Locate the cell with the specified text and output its [x, y] center coordinate. 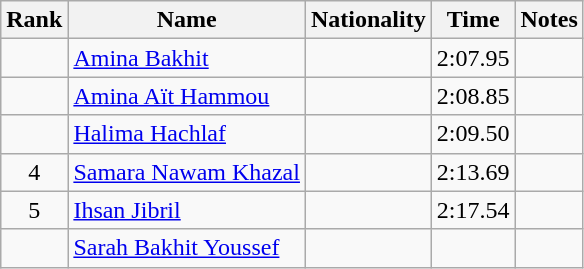
Name [187, 20]
2:07.95 [473, 58]
Ihsan Jibril [187, 210]
2:08.85 [473, 96]
Samara Nawam Khazal [187, 172]
Amina Aït Hammou [187, 96]
2:17.54 [473, 210]
Amina Bakhit [187, 58]
2:13.69 [473, 172]
Nationality [368, 20]
Halima Hachlaf [187, 134]
Rank [34, 20]
Sarah Bakhit Youssef [187, 248]
4 [34, 172]
Time [473, 20]
2:09.50 [473, 134]
5 [34, 210]
Notes [549, 20]
